Determine the (X, Y) coordinate at the center of the cell enclosing the given text.  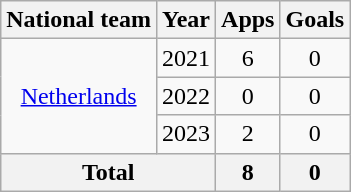
2021 (186, 58)
Year (186, 20)
Netherlands (79, 96)
National team (79, 20)
6 (248, 58)
2022 (186, 96)
2023 (186, 134)
8 (248, 172)
Total (108, 172)
Apps (248, 20)
Goals (315, 20)
2 (248, 134)
